Identify which cell holds the provided text, then report its (x, y) central coordinate. 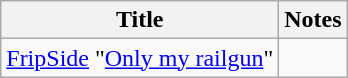
FripSide "Only my railgun" (140, 58)
Title (140, 20)
Notes (313, 20)
